Output the [x, y] coordinate of the center of the cell containing the given text.  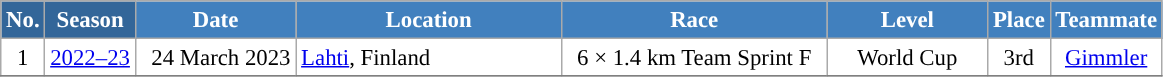
Location [429, 20]
World Cup [908, 58]
1 [23, 58]
Level [908, 20]
Date [216, 20]
2022–23 [90, 58]
Gimmler [1106, 58]
Place [1019, 20]
No. [23, 20]
Teammate [1106, 20]
Season [90, 20]
6 × 1.4 km Team Sprint F [694, 58]
Lahti, Finland [429, 58]
Race [694, 20]
3rd [1019, 58]
24 March 2023 [216, 58]
